For the text-containing cell, return its midpoint in [x, y] coordinate format. 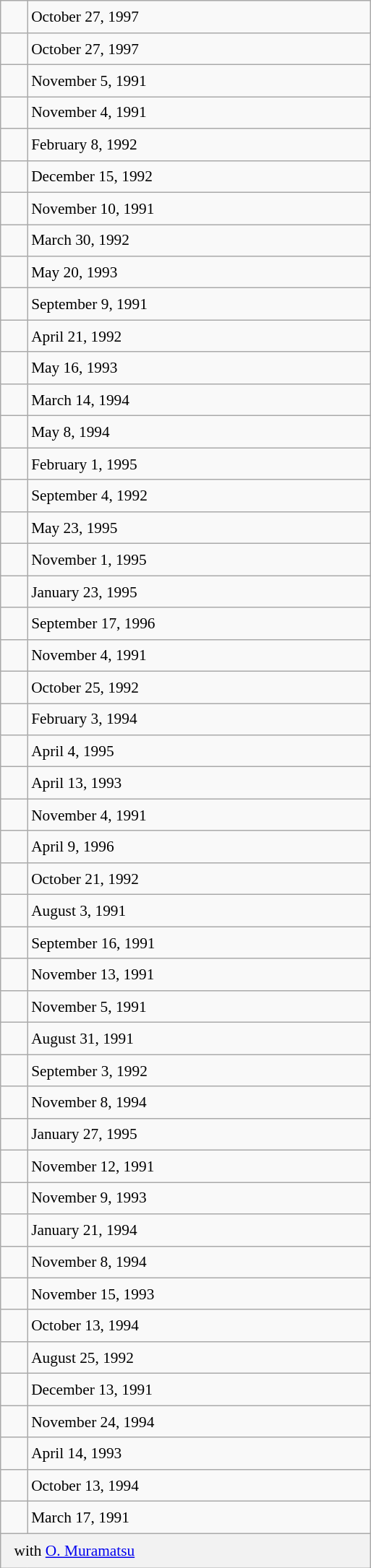
September 16, 1991 [199, 943]
August 3, 1991 [199, 911]
November 12, 1991 [199, 1166]
December 13, 1991 [199, 1390]
February 1, 1995 [199, 464]
September 4, 1992 [199, 495]
with O. Muramatsu [185, 1551]
February 8, 1992 [199, 144]
January 27, 1995 [199, 1134]
September 3, 1992 [199, 1070]
April 9, 1996 [199, 846]
April 4, 1995 [199, 751]
May 8, 1994 [199, 432]
November 24, 1994 [199, 1421]
September 9, 1991 [199, 304]
February 3, 1994 [199, 719]
April 14, 1993 [199, 1453]
October 21, 1992 [199, 879]
November 1, 1995 [199, 560]
January 21, 1994 [199, 1230]
October 25, 1992 [199, 687]
April 13, 1993 [199, 783]
November 10, 1991 [199, 208]
March 14, 1994 [199, 400]
November 13, 1991 [199, 974]
May 20, 1993 [199, 272]
January 23, 1995 [199, 592]
March 30, 1992 [199, 241]
December 15, 1992 [199, 176]
September 17, 1996 [199, 623]
November 9, 1993 [199, 1198]
November 15, 1993 [199, 1294]
March 17, 1991 [199, 1517]
August 25, 1992 [199, 1358]
May 16, 1993 [199, 368]
May 23, 1995 [199, 527]
April 21, 1992 [199, 336]
August 31, 1991 [199, 1039]
